Identify which cell holds the provided text, then report its (X, Y) central coordinate. 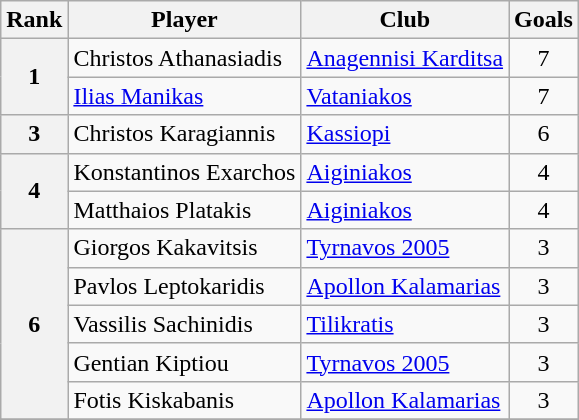
Gentian Kiptiou (184, 362)
Kassiopi (405, 134)
1 (34, 77)
Fotis Kiskabanis (184, 400)
Tilikratis (405, 324)
Pavlos Leptokaridis (184, 286)
Rank (34, 20)
Giorgos Kakavitsis (184, 248)
Konstantinos Exarchos (184, 172)
Player (184, 20)
Vassilis Sachinidis (184, 324)
Club (405, 20)
Christos Athanasiadis (184, 58)
Vataniakos (405, 96)
Matthaios Platakis (184, 210)
Goals (544, 20)
Ilias Manikas (184, 96)
Christos Karagiannis (184, 134)
Anagennisi Karditsa (405, 58)
